Return the (X, Y) coordinate for the center point of the cell that contains the specified text.  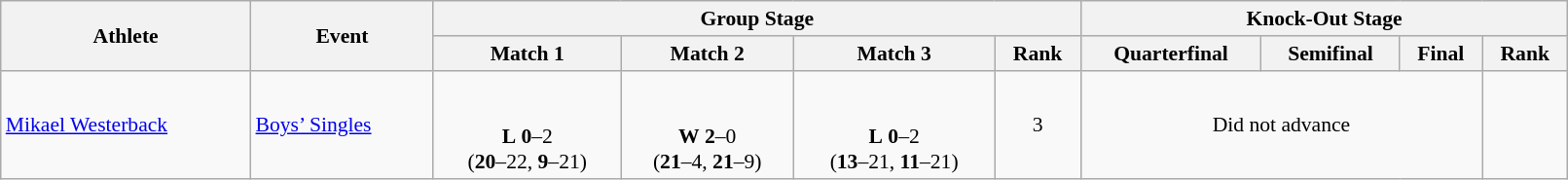
Semifinal (1331, 54)
Match 2 (707, 54)
Final (1440, 54)
Athlete (127, 35)
Knock-Out Stage (1324, 18)
Match 3 (893, 54)
Match 1 (528, 54)
Mikael Westerback (127, 125)
Quarterfinal (1171, 54)
Did not advance (1281, 125)
3 (1038, 125)
Event (343, 35)
Boys’ Singles (343, 125)
L 0–2 (20–22, 9–21) (528, 125)
L 0–2 (13–21, 11–21) (893, 125)
Group Stage (757, 18)
W 2–0 (21–4, 21–9) (707, 125)
